Output the (X, Y) coordinate of the center of the cell containing the given text.  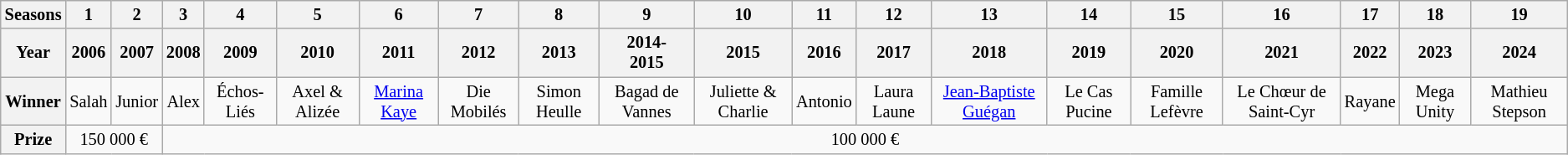
7 (478, 14)
Salah (89, 101)
12 (894, 14)
2022 (1370, 53)
18 (1435, 14)
100 000 € (865, 139)
2010 (318, 53)
2019 (1089, 53)
4 (240, 14)
8 (559, 14)
2020 (1177, 53)
Mega Unity (1435, 101)
2 (137, 14)
Échos-Liés (240, 101)
2008 (183, 53)
16 (1281, 14)
Rayane (1370, 101)
9 (646, 14)
3 (183, 14)
2023 (1435, 53)
Seasons (33, 14)
Mathieu Stepson (1519, 101)
6 (398, 14)
Die Mobilés (478, 101)
2021 (1281, 53)
11 (824, 14)
2006 (89, 53)
Jean-Baptiste Guégan (988, 101)
2013 (559, 53)
Simon Heulle (559, 101)
Alex (183, 101)
2015 (743, 53)
Le Cas Pucine (1089, 101)
Year (33, 53)
Axel & Alizée (318, 101)
Winner (33, 101)
2009 (240, 53)
14 (1089, 14)
Marina Kaye (398, 101)
15 (1177, 14)
1 (89, 14)
5 (318, 14)
19 (1519, 14)
2016 (824, 53)
2014-2015 (646, 53)
Laura Laune (894, 101)
Famille Lefèvre (1177, 101)
2011 (398, 53)
2017 (894, 53)
150 000 € (114, 139)
Le Chœur de Saint-Cyr (1281, 101)
Juliette & Charlie (743, 101)
13 (988, 14)
Antonio (824, 101)
2012 (478, 53)
Prize (33, 139)
10 (743, 14)
2018 (988, 53)
Junior (137, 101)
17 (1370, 14)
Bagad de Vannes (646, 101)
2007 (137, 53)
2024 (1519, 53)
